Return (X, Y) of the center of cell containing provided text 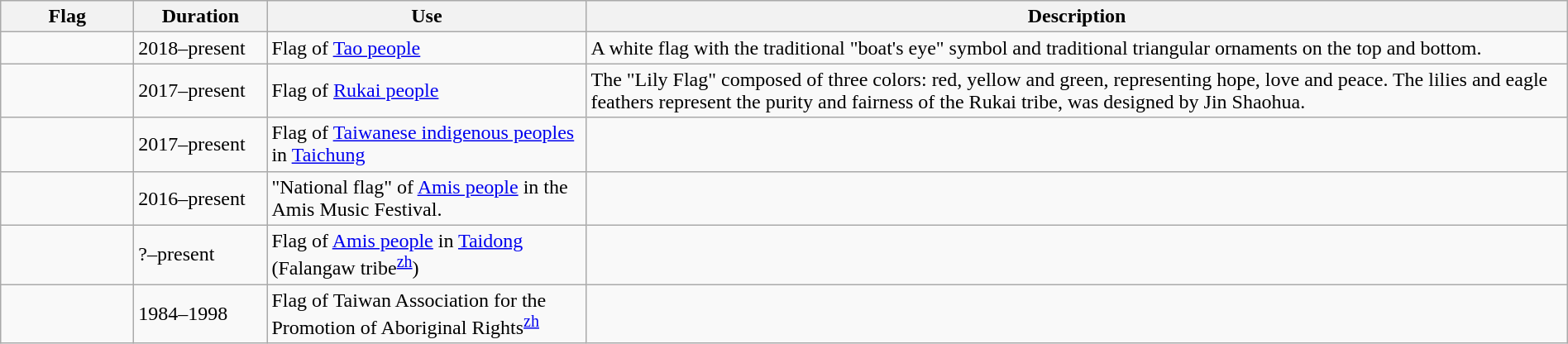
"National flag" of Amis people in the Amis Music Festival. (427, 198)
Duration (200, 17)
?–present (200, 255)
Description (1077, 17)
Flag of Tao people (427, 48)
Flag of Rukai people (427, 91)
1984–1998 (200, 314)
Flag of Taiwanese indigenous peoples in Taichung (427, 144)
2018–present (200, 48)
Flag of Amis people in Taidong (Falangaw tribezh) (427, 255)
Flag (68, 17)
Use (427, 17)
2016–present (200, 198)
A white flag with the traditional "boat's eye" symbol and traditional triangular ornaments on the top and bottom. (1077, 48)
Flag of Taiwan Association for the Promotion of Aboriginal Rightszh (427, 314)
